Search for the cell housing the specified text and yield its [x, y] center coordinate. 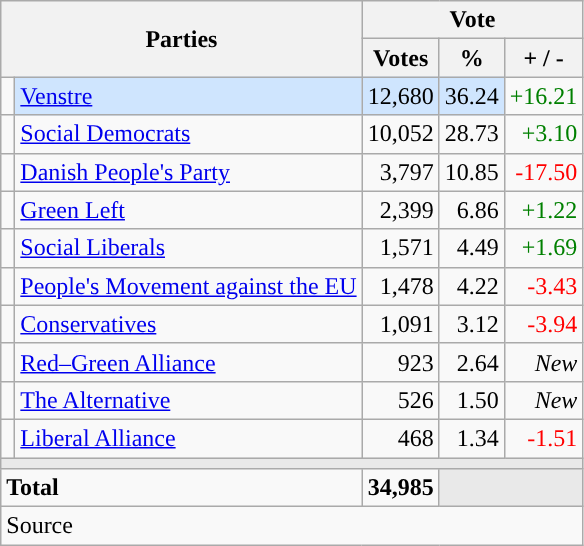
6.86 [472, 210]
1,571 [400, 248]
468 [400, 438]
Red–Green Alliance [188, 362]
People's Movement against the EU [188, 286]
1.50 [472, 400]
12,680 [400, 96]
1,478 [400, 286]
Danish People's Party [188, 172]
Votes [400, 58]
36.24 [472, 96]
3.12 [472, 324]
Vote [472, 20]
Social Democrats [188, 134]
-3.94 [544, 324]
Conservatives [188, 324]
4.49 [472, 248]
Social Liberals [188, 248]
+16.21 [544, 96]
-17.50 [544, 172]
10.85 [472, 172]
-1.51 [544, 438]
10,052 [400, 134]
The Alternative [188, 400]
526 [400, 400]
-3.43 [544, 286]
Liberal Alliance [188, 438]
% [472, 58]
4.22 [472, 286]
923 [400, 362]
1,091 [400, 324]
2.64 [472, 362]
3,797 [400, 172]
+3.10 [544, 134]
Green Left [188, 210]
34,985 [400, 488]
+ / - [544, 58]
28.73 [472, 134]
1.34 [472, 438]
Total [182, 488]
Parties [182, 39]
Source [292, 526]
2,399 [400, 210]
Venstre [188, 96]
+1.69 [544, 248]
+1.22 [544, 210]
